Provide the [x, y] coordinate of the cell's center where the given text is located.  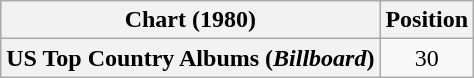
US Top Country Albums (Billboard) [190, 58]
Position [427, 20]
30 [427, 58]
Chart (1980) [190, 20]
